Output the (X, Y) coordinate of the center of the cell containing the given text.  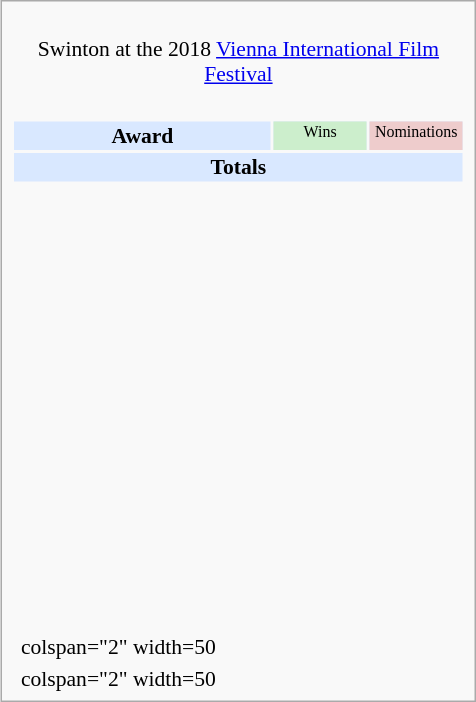
Award Wins Nominations Totals (239, 360)
Nominations (416, 135)
Totals (238, 167)
Award (142, 135)
Swinton at the 2018 Vienna International Film Festival (239, 49)
Wins (320, 135)
